Extract the [x, y] coordinate from the center of the cell holding the provided text.  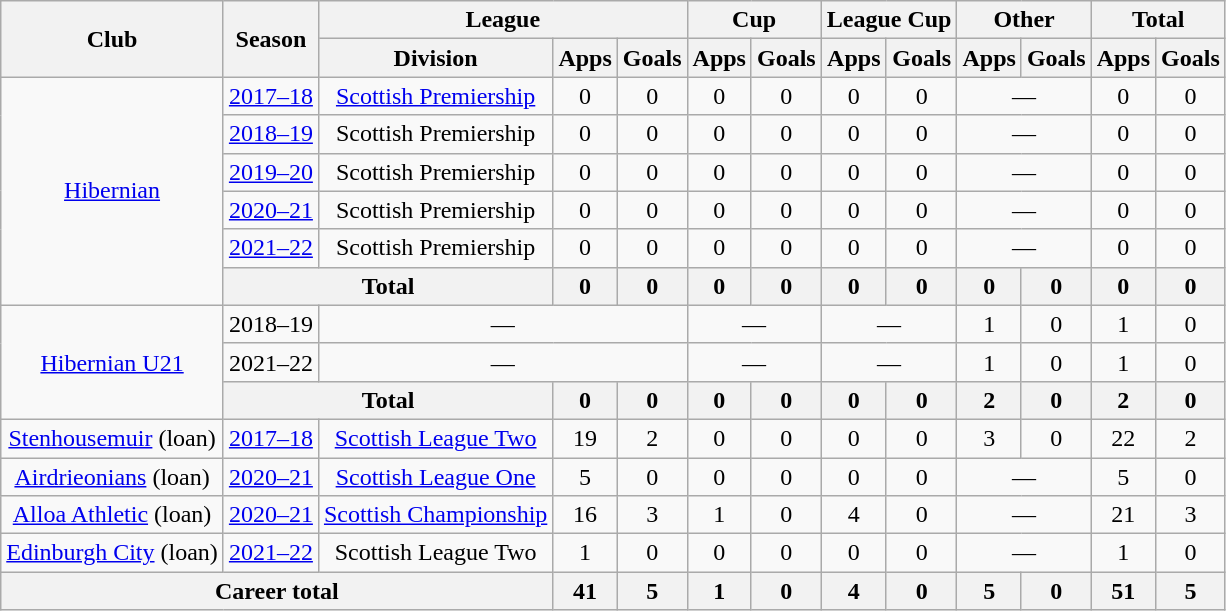
2019–20 [270, 172]
Airdrieonians (loan) [112, 477]
Other [1024, 20]
Career total [277, 591]
Club [112, 39]
Hibernian U21 [112, 362]
51 [1123, 591]
Alloa Athletic (loan) [112, 515]
21 [1123, 515]
19 [585, 438]
16 [585, 515]
Division [435, 58]
41 [585, 591]
Hibernian [112, 191]
Scottish League One [435, 477]
Cup [754, 20]
Edinburgh City (loan) [112, 553]
Season [270, 39]
League [502, 20]
22 [1123, 438]
Scottish Championship [435, 515]
Stenhousemuir (loan) [112, 438]
League Cup [889, 20]
